For the text-containing cell, return its midpoint in [X, Y] coordinate format. 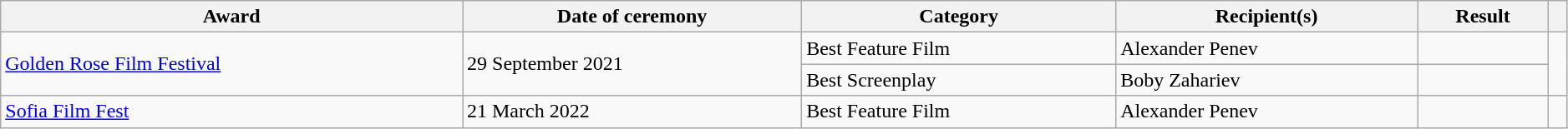
Category [959, 17]
Date of ceremony [632, 17]
Best Screenplay [959, 80]
Sofia Film Fest [232, 112]
Award [232, 17]
21 March 2022 [632, 112]
Boby Zahariev [1266, 80]
Result [1484, 17]
Golden Rose Film Festival [232, 64]
29 September 2021 [632, 64]
Recipient(s) [1266, 17]
